Find where the given text appears and provide that cell's center as (x, y) coordinate. 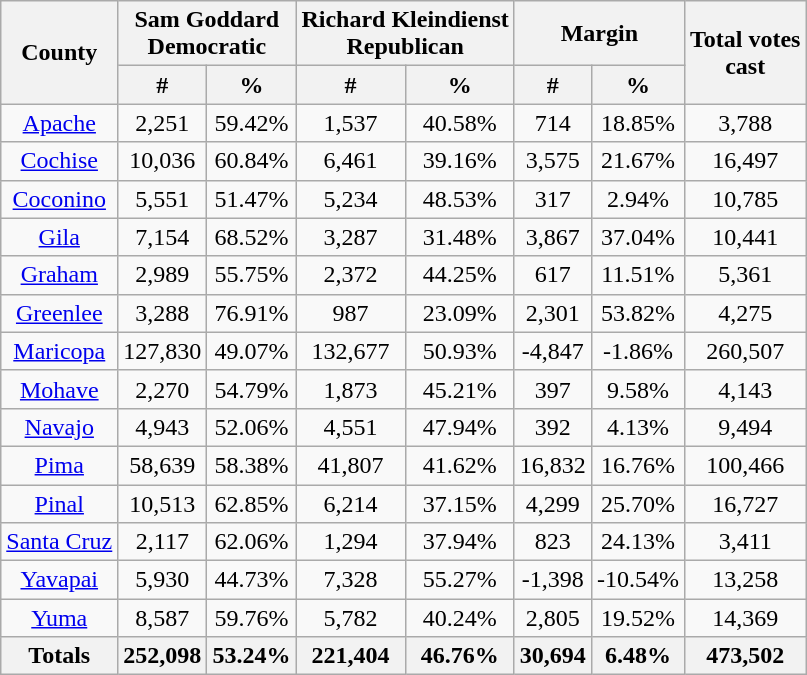
Totals (60, 656)
5,930 (162, 580)
Mohave (60, 389)
40.58% (460, 123)
25.70% (638, 503)
Pinal (60, 503)
221,404 (350, 656)
Navajo (60, 427)
Margin (599, 34)
58,639 (162, 465)
397 (552, 389)
44.25% (460, 275)
59.76% (252, 618)
13,258 (745, 580)
Gila (60, 237)
6.48% (638, 656)
Yavapai (60, 580)
21.67% (638, 161)
54.79% (252, 389)
3,287 (350, 237)
37.15% (460, 503)
-1,398 (552, 580)
823 (552, 542)
2,989 (162, 275)
3,788 (745, 123)
317 (552, 199)
50.93% (460, 351)
59.42% (252, 123)
53.24% (252, 656)
617 (552, 275)
Greenlee (60, 313)
48.53% (460, 199)
6,214 (350, 503)
127,830 (162, 351)
1,537 (350, 123)
Total votescast (745, 52)
473,502 (745, 656)
-1.86% (638, 351)
37.04% (638, 237)
2,117 (162, 542)
18.85% (638, 123)
44.73% (252, 580)
55.75% (252, 275)
Richard KleindienstRepublican (405, 34)
3,575 (552, 161)
Yuma (60, 618)
46.76% (460, 656)
2,251 (162, 123)
5,551 (162, 199)
5,234 (350, 199)
53.82% (638, 313)
60.84% (252, 161)
14,369 (745, 618)
5,361 (745, 275)
4,299 (552, 503)
Apache (60, 123)
62.85% (252, 503)
49.07% (252, 351)
23.09% (460, 313)
6,461 (350, 161)
4,551 (350, 427)
10,785 (745, 199)
Sam GoddardDemocratic (207, 34)
Graham (60, 275)
7,328 (350, 580)
55.27% (460, 580)
1,294 (350, 542)
1,873 (350, 389)
9,494 (745, 427)
Santa Cruz (60, 542)
16.76% (638, 465)
39.16% (460, 161)
68.52% (252, 237)
3,411 (745, 542)
132,677 (350, 351)
30,694 (552, 656)
4,275 (745, 313)
5,782 (350, 618)
52.06% (252, 427)
62.06% (252, 542)
County (60, 52)
2,270 (162, 389)
31.48% (460, 237)
987 (350, 313)
45.21% (460, 389)
19.52% (638, 618)
47.94% (460, 427)
-4,847 (552, 351)
2,301 (552, 313)
51.47% (252, 199)
9.58% (638, 389)
2,372 (350, 275)
41.62% (460, 465)
Pima (60, 465)
8,587 (162, 618)
392 (552, 427)
4.13% (638, 427)
37.94% (460, 542)
16,832 (552, 465)
252,098 (162, 656)
714 (552, 123)
Coconino (60, 199)
10,441 (745, 237)
40.24% (460, 618)
58.38% (252, 465)
76.91% (252, 313)
4,143 (745, 389)
Maricopa (60, 351)
7,154 (162, 237)
Cochise (60, 161)
16,497 (745, 161)
3,288 (162, 313)
260,507 (745, 351)
41,807 (350, 465)
10,513 (162, 503)
10,036 (162, 161)
24.13% (638, 542)
-10.54% (638, 580)
3,867 (552, 237)
100,466 (745, 465)
4,943 (162, 427)
2.94% (638, 199)
16,727 (745, 503)
11.51% (638, 275)
2,805 (552, 618)
